Return the (x, y) coordinate for the center point of the cell that contains the specified text.  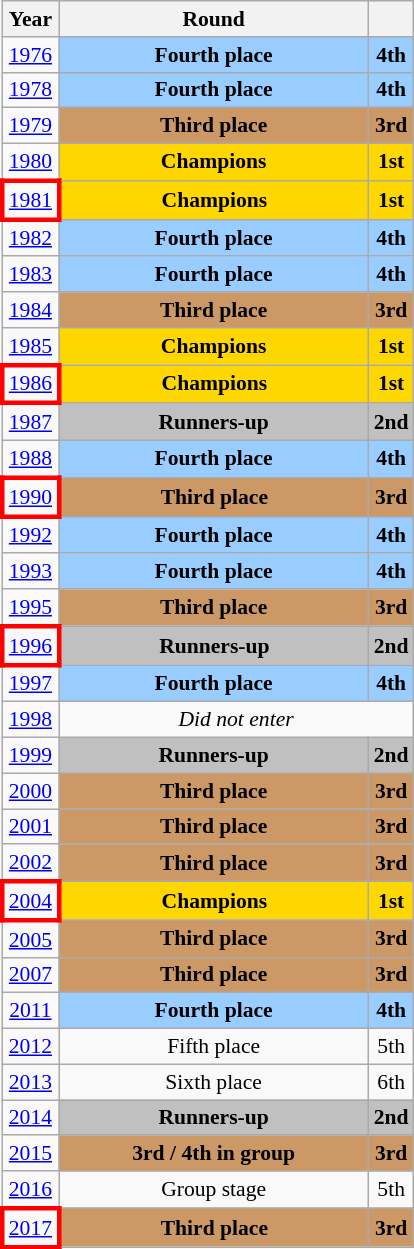
1979 (30, 126)
1999 (30, 756)
1983 (30, 275)
6th (392, 1082)
2016 (30, 1190)
1984 (30, 310)
1993 (30, 572)
2015 (30, 1154)
2007 (30, 975)
Fifth place (214, 1047)
2005 (30, 938)
2001 (30, 827)
1978 (30, 90)
1996 (30, 646)
1982 (30, 238)
1976 (30, 55)
Year (30, 19)
2012 (30, 1047)
3rd / 4th in group (214, 1154)
1998 (30, 720)
1986 (30, 384)
1997 (30, 684)
2000 (30, 791)
2017 (30, 1228)
Did not enter (236, 720)
1987 (30, 422)
2002 (30, 864)
1990 (30, 498)
1988 (30, 460)
2014 (30, 1118)
2004 (30, 902)
1995 (30, 608)
Sixth place (214, 1082)
1985 (30, 346)
1992 (30, 534)
2013 (30, 1082)
Group stage (214, 1190)
2011 (30, 1011)
1980 (30, 162)
1981 (30, 200)
Round (214, 19)
